Determine the (X, Y) coordinate at the center of the cell enclosing the given text.  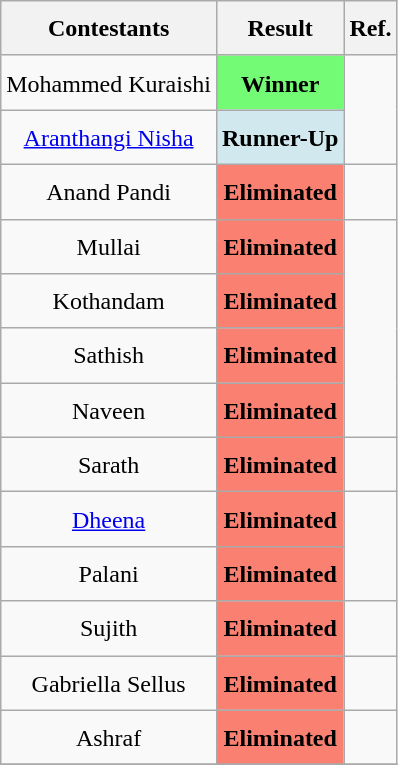
Winner (280, 82)
Dheena (109, 520)
Mohammed Kuraishi (109, 82)
Ashraf (109, 738)
Ref. (370, 28)
Runner-Up (280, 138)
Aranthangi Nisha (109, 138)
Kothandam (109, 302)
Palani (109, 574)
Gabriella Sellus (109, 684)
Result (280, 28)
Anand Pandi (109, 192)
Naveen (109, 410)
Mullai (109, 246)
Sathish (109, 356)
Sarath (109, 464)
Contestants (109, 28)
Sujith (109, 628)
